Identify which cell holds the provided text, then report its [X, Y] central coordinate. 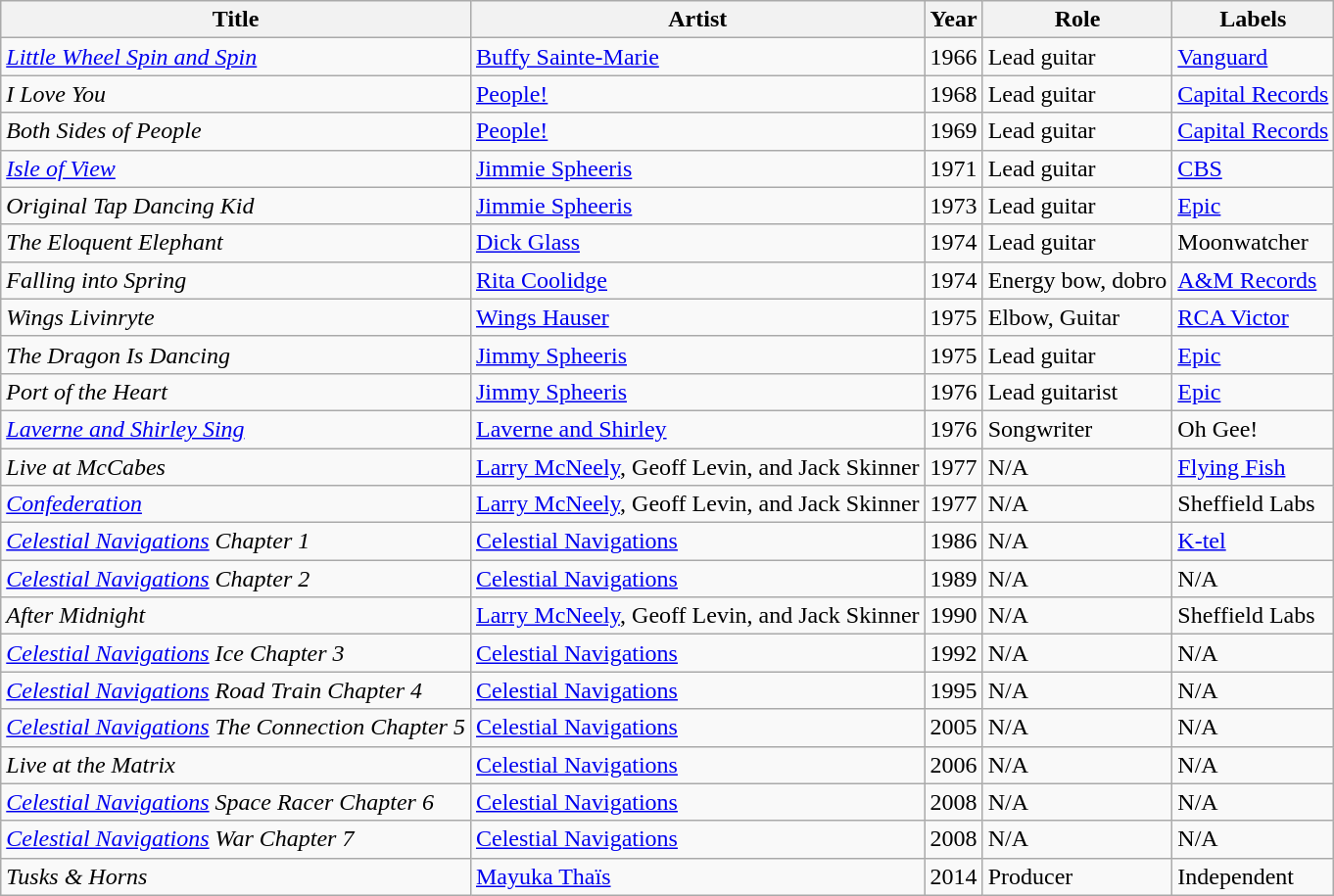
Lead guitarist [1077, 392]
The Eloquent Elephant [236, 243]
Producer [1077, 876]
K-tel [1254, 542]
Wings Livinryte [236, 317]
1973 [954, 206]
Dick Glass [697, 243]
Role [1077, 20]
Flying Fish [1254, 467]
Celestial Navigations The Connection Chapter 5 [236, 728]
Live at the Matrix [236, 765]
Artist [697, 20]
Moonwatcher [1254, 243]
Laverne and Shirley Sing [236, 429]
Wings Hauser [697, 317]
Buffy Sainte-Marie [697, 57]
1989 [954, 579]
Falling into Spring [236, 280]
Rita Coolidge [697, 280]
Mayuka Thaïs [697, 876]
Original Tap Dancing Kid [236, 206]
Celestial Navigations Ice Chapter 3 [236, 653]
I Love You [236, 94]
Tusks & Horns [236, 876]
After Midnight [236, 616]
Labels [1254, 20]
Energy bow, dobro [1077, 280]
Year [954, 20]
Confederation [236, 504]
Title [236, 20]
1992 [954, 653]
1969 [954, 131]
A&M Records [1254, 280]
Port of the Heart [236, 392]
Celestial Navigations War Chapter 7 [236, 839]
RCA Victor [1254, 317]
1990 [954, 616]
CBS [1254, 168]
2014 [954, 876]
Isle of View [236, 168]
Songwriter [1077, 429]
Celestial Navigations Chapter 2 [236, 579]
Celestial Navigations Chapter 1 [236, 542]
2005 [954, 728]
Little Wheel Spin and Spin [236, 57]
Laverne and Shirley [697, 429]
2006 [954, 765]
1968 [954, 94]
1971 [954, 168]
Live at McCabes [236, 467]
1986 [954, 542]
Both Sides of People [236, 131]
1966 [954, 57]
Oh Gee! [1254, 429]
Independent [1254, 876]
Celestial Navigations Road Train Chapter 4 [236, 690]
Vanguard [1254, 57]
Elbow, Guitar [1077, 317]
Celestial Navigations Space Racer Chapter 6 [236, 802]
The Dragon Is Dancing [236, 354]
1995 [954, 690]
